From the cell containing the given text, extract its center point as [x, y] coordinate. 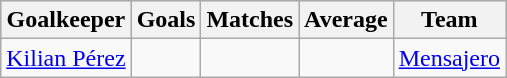
Kilian Pérez [66, 58]
Goals [166, 20]
Goalkeeper [66, 20]
Team [449, 20]
Mensajero [449, 58]
Average [346, 20]
Matches [250, 20]
